Capture the cell that displays the provided text and extract its (x, y) central coordinate. 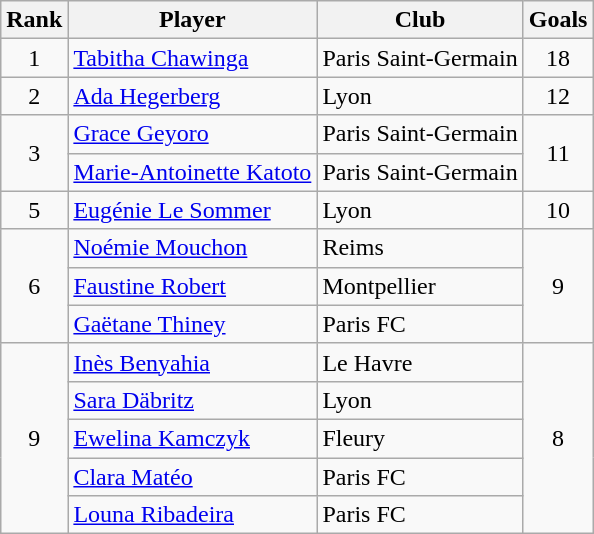
Grace Geyoro (192, 134)
18 (558, 58)
Montpellier (420, 286)
Marie-Antoinette Katoto (192, 172)
10 (558, 210)
8 (558, 438)
Le Havre (420, 362)
Sara Däbritz (192, 400)
Faustine Robert (192, 286)
1 (34, 58)
Club (420, 20)
Clara Matéo (192, 477)
Reims (420, 248)
2 (34, 96)
Louna Ribadeira (192, 515)
Ada Hegerberg (192, 96)
Eugénie Le Sommer (192, 210)
Ewelina Kamczyk (192, 438)
12 (558, 96)
Goals (558, 20)
Gaëtane Thiney (192, 324)
Inès Benyahia (192, 362)
Fleury (420, 438)
Player (192, 20)
Rank (34, 20)
3 (34, 153)
5 (34, 210)
11 (558, 153)
Noémie Mouchon (192, 248)
6 (34, 286)
Tabitha Chawinga (192, 58)
